Detect which cell encompasses the target text, then output its [X, Y] center coordinate. 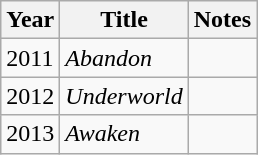
Notes [222, 20]
Year [30, 20]
Underworld [124, 96]
2013 [30, 134]
2012 [30, 96]
Awaken [124, 134]
Title [124, 20]
2011 [30, 58]
Abandon [124, 58]
